Scan for the cell matching the given text and deliver its (x, y) coordinate at center. 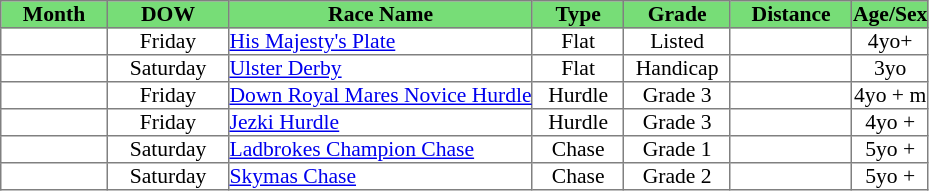
Jezki Hurdle (381, 122)
Listed (677, 42)
4yo+ (890, 42)
Ladbrokes Champion Chase (381, 150)
Ulster Derby (381, 68)
Handicap (677, 68)
4yo + m (890, 96)
Month (54, 14)
Grade (677, 14)
3yo (890, 68)
DOW (168, 14)
Skymas Chase (381, 176)
4yo + (890, 122)
Down Royal Mares Novice Hurdle (381, 96)
Grade 2 (677, 176)
His Majesty's Plate (381, 42)
Race Name (381, 14)
Grade 1 (677, 150)
Type (578, 14)
Age/Sex (890, 14)
Distance (791, 14)
